Extract the [X, Y] coordinate from the center of the cell holding the provided text.  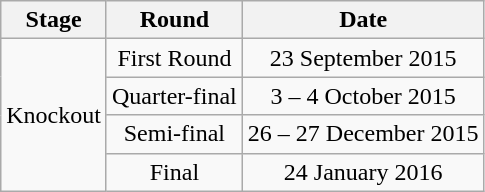
3 – 4 October 2015 [363, 96]
First Round [174, 58]
23 September 2015 [363, 58]
26 – 27 December 2015 [363, 134]
Date [363, 20]
Round [174, 20]
Stage [54, 20]
24 January 2016 [363, 172]
Knockout [54, 115]
Final [174, 172]
Semi-final [174, 134]
Quarter-final [174, 96]
